Find where the given text appears and provide that cell's center as (x, y) coordinate. 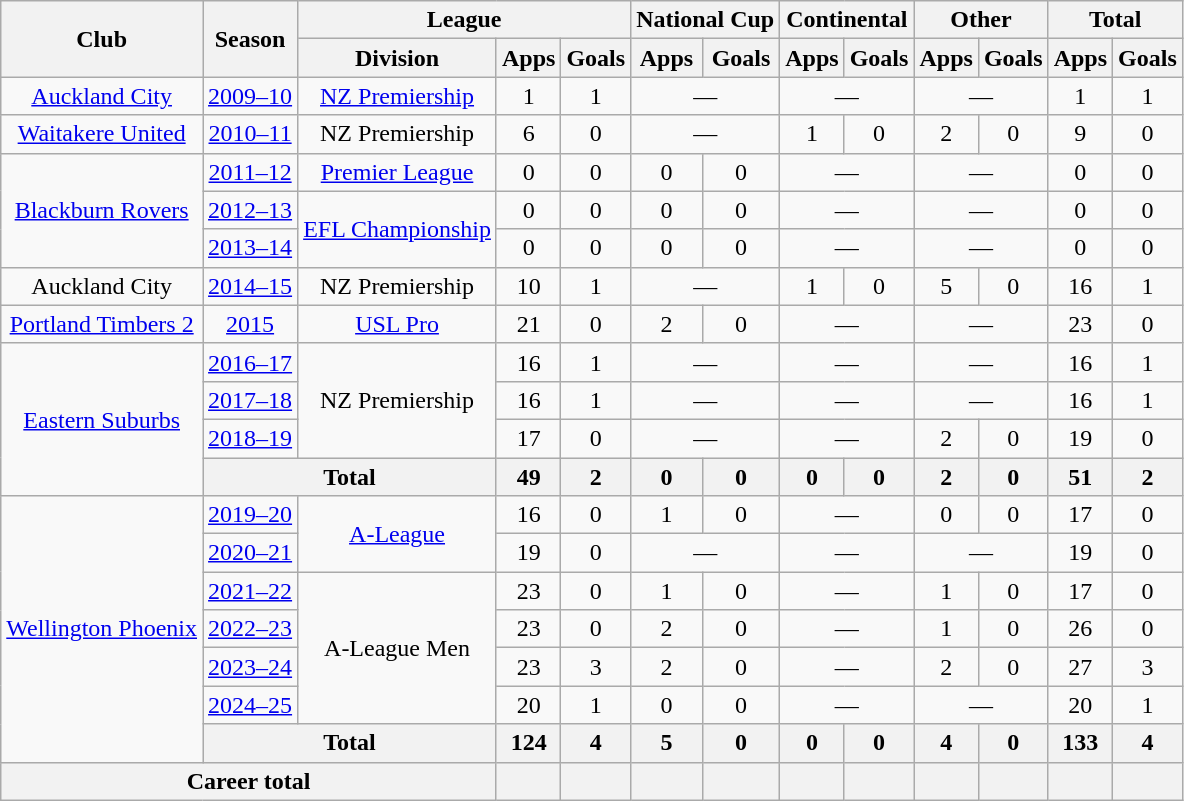
2016–17 (250, 362)
2022–23 (250, 629)
National Cup (706, 20)
Club (102, 39)
2024–25 (250, 705)
21 (528, 324)
9 (1080, 134)
2012–13 (250, 210)
26 (1080, 629)
124 (528, 743)
2014–15 (250, 286)
Wellington Phoenix (102, 629)
2011–12 (250, 172)
2009–10 (250, 96)
Other (981, 20)
2010–11 (250, 134)
51 (1080, 477)
Season (250, 39)
League (464, 20)
A-League Men (398, 648)
6 (528, 134)
133 (1080, 743)
Eastern Suburbs (102, 419)
EFL Championship (398, 229)
2013–14 (250, 248)
Waitakere United (102, 134)
2019–20 (250, 515)
10 (528, 286)
Premier League (398, 172)
Blackburn Rovers (102, 210)
Career total (249, 781)
2015 (250, 324)
27 (1080, 667)
2018–19 (250, 438)
2017–18 (250, 400)
Division (398, 58)
Portland Timbers 2 (102, 324)
Continental (847, 20)
USL Pro (398, 324)
2020–21 (250, 553)
A-League (398, 534)
49 (528, 477)
2021–22 (250, 591)
2023–24 (250, 667)
